For the text-containing cell, return its midpoint in (X, Y) coordinate format. 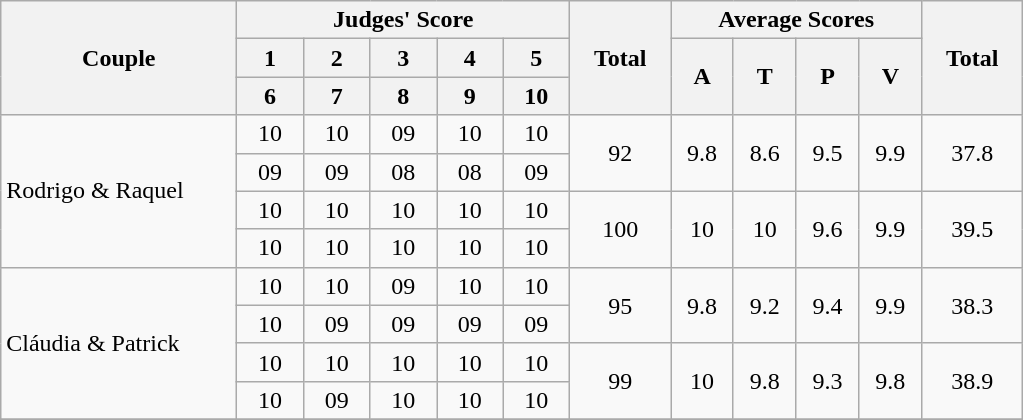
9.5 (828, 153)
4 (470, 58)
8 (404, 96)
37.8 (972, 153)
100 (620, 229)
7 (336, 96)
Couple (119, 58)
9.4 (828, 305)
Rodrigo & Raquel (119, 191)
38.9 (972, 381)
95 (620, 305)
P (828, 77)
6 (270, 96)
9.3 (828, 381)
92 (620, 153)
Judges' Score (404, 20)
8.6 (764, 153)
9 (470, 96)
2 (336, 58)
5 (536, 58)
3 (404, 58)
A (702, 77)
T (764, 77)
9.6 (828, 229)
V (890, 77)
9.2 (764, 305)
1 (270, 58)
Cláudia & Patrick (119, 343)
99 (620, 381)
38.3 (972, 305)
Average Scores (796, 20)
39.5 (972, 229)
